Provide the [x, y] coordinate of the cell's center where the given text is located.  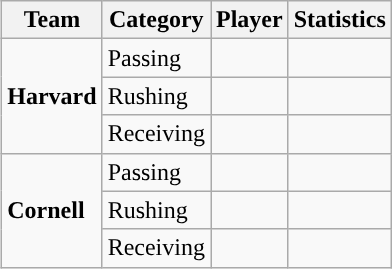
Player [249, 20]
Category [156, 20]
Cornell [52, 210]
Harvard [52, 96]
Statistics [340, 20]
Team [52, 20]
